Capture the cell that displays the provided text and extract its [X, Y] central coordinate. 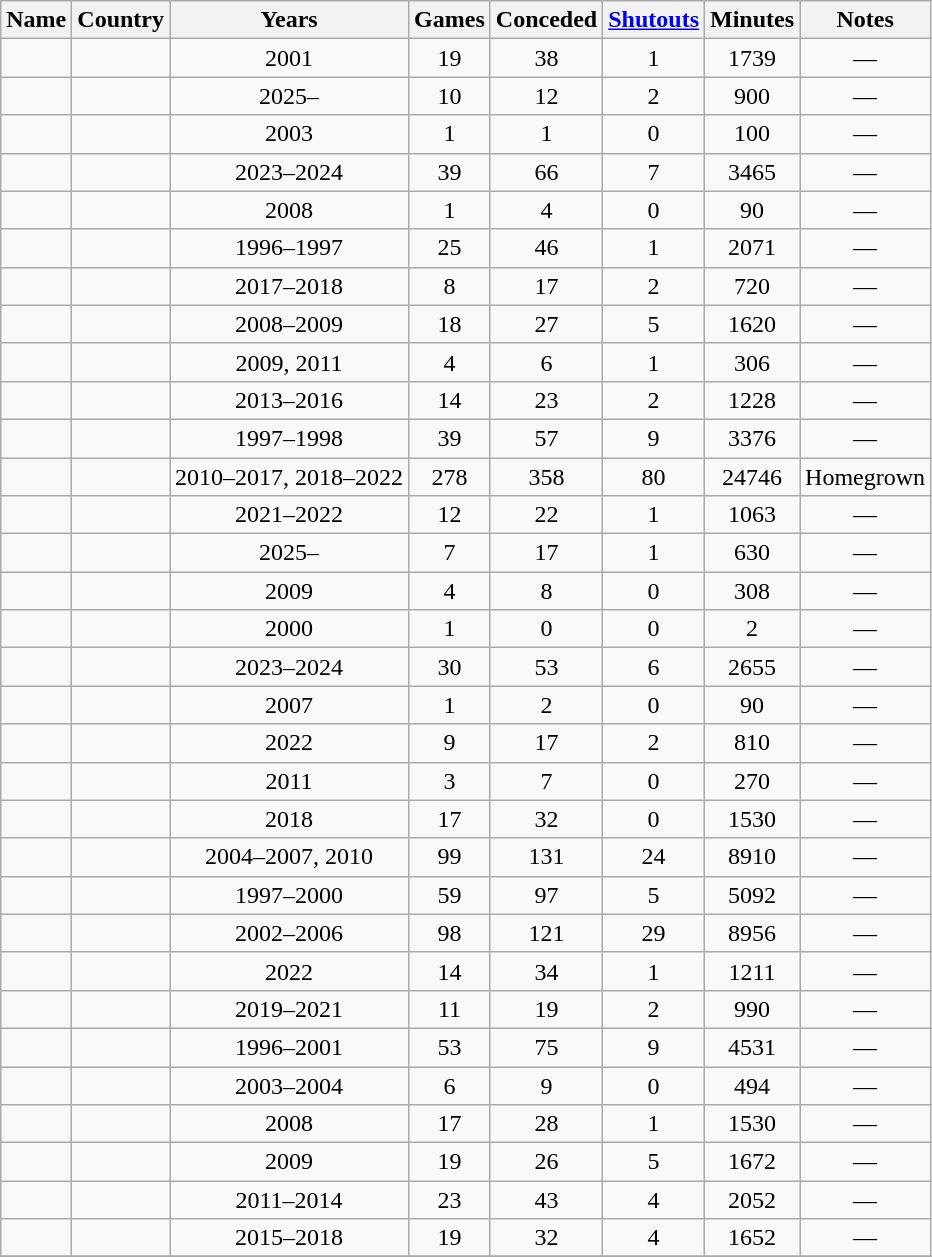
1672 [752, 1162]
57 [546, 438]
1996–1997 [290, 248]
97 [546, 895]
1997–2000 [290, 895]
810 [752, 743]
8910 [752, 857]
3376 [752, 438]
2002–2006 [290, 933]
Minutes [752, 20]
2011–2014 [290, 1200]
2071 [752, 248]
278 [450, 477]
3465 [752, 172]
2019–2021 [290, 1009]
24 [654, 857]
121 [546, 933]
Games [450, 20]
Notes [866, 20]
38 [546, 58]
22 [546, 515]
30 [450, 667]
Name [36, 20]
46 [546, 248]
5092 [752, 895]
2010–2017, 2018–2022 [290, 477]
494 [752, 1085]
Conceded [546, 20]
2001 [290, 58]
900 [752, 96]
29 [654, 933]
3 [450, 781]
43 [546, 1200]
59 [450, 895]
2655 [752, 667]
75 [546, 1047]
720 [752, 286]
1620 [752, 324]
990 [752, 1009]
2011 [290, 781]
2017–2018 [290, 286]
308 [752, 591]
358 [546, 477]
2003 [290, 134]
2007 [290, 705]
80 [654, 477]
2003–2004 [290, 1085]
Shutouts [654, 20]
2052 [752, 1200]
2009, 2011 [290, 362]
Country [121, 20]
100 [752, 134]
8956 [752, 933]
11 [450, 1009]
1211 [752, 971]
2013–2016 [290, 400]
2000 [290, 629]
99 [450, 857]
98 [450, 933]
2018 [290, 819]
2015–2018 [290, 1238]
1739 [752, 58]
131 [546, 857]
28 [546, 1124]
66 [546, 172]
1228 [752, 400]
1997–1998 [290, 438]
1063 [752, 515]
4531 [752, 1047]
630 [752, 553]
2021–2022 [290, 515]
26 [546, 1162]
Homegrown [866, 477]
34 [546, 971]
25 [450, 248]
270 [752, 781]
24746 [752, 477]
1996–2001 [290, 1047]
Years [290, 20]
1652 [752, 1238]
2008–2009 [290, 324]
10 [450, 96]
2004–2007, 2010 [290, 857]
18 [450, 324]
306 [752, 362]
27 [546, 324]
